Determine the (X, Y) coordinate at the center of the cell enclosing the given text.  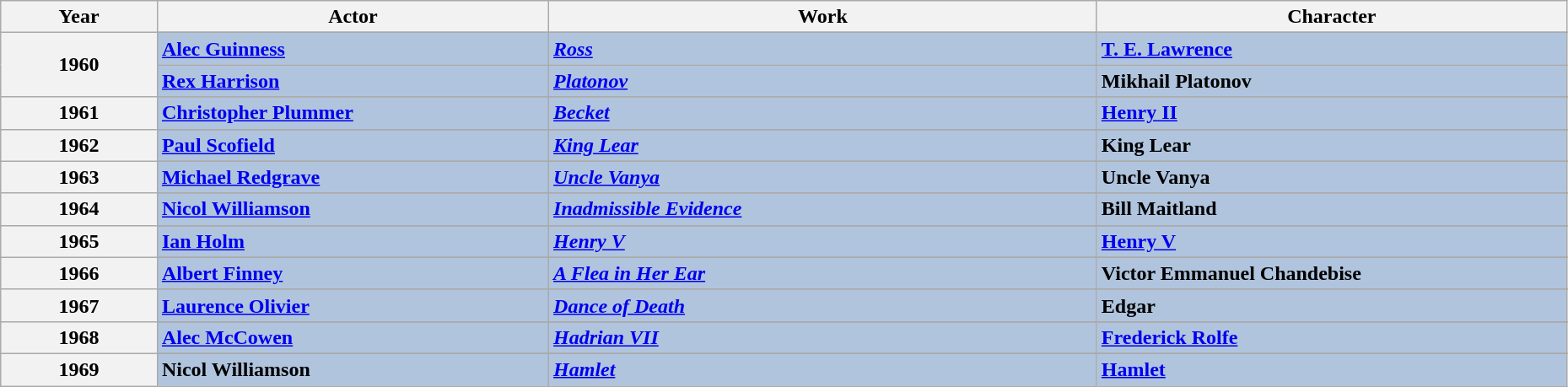
Platonov (823, 81)
Frederick Rolfe (1331, 337)
Ian Holm (353, 241)
1969 (79, 369)
Becket (823, 113)
Rex Harrison (353, 81)
1965 (79, 241)
Paul Scofield (353, 145)
1963 (79, 177)
Year (79, 17)
Actor (353, 17)
Victor Emmanuel Chandebise (1331, 273)
1968 (79, 337)
Henry II (1331, 113)
Albert Finney (353, 273)
Mikhail Platonov (1331, 81)
1967 (79, 305)
Hadrian VII (823, 337)
Work (823, 17)
Edgar (1331, 305)
Christopher Plummer (353, 113)
T. E. Lawrence (1331, 49)
Character (1331, 17)
1961 (79, 113)
Michael Redgrave (353, 177)
Ross (823, 49)
Alec McCowen (353, 337)
Dance of Death (823, 305)
1964 (79, 209)
Alec Guinness (353, 49)
Laurence Olivier (353, 305)
1966 (79, 273)
A Flea in Her Ear (823, 273)
1962 (79, 145)
Inadmissible Evidence (823, 209)
1960 (79, 65)
Bill Maitland (1331, 209)
